Output the [X, Y] coordinate of the center of the cell containing the given text.  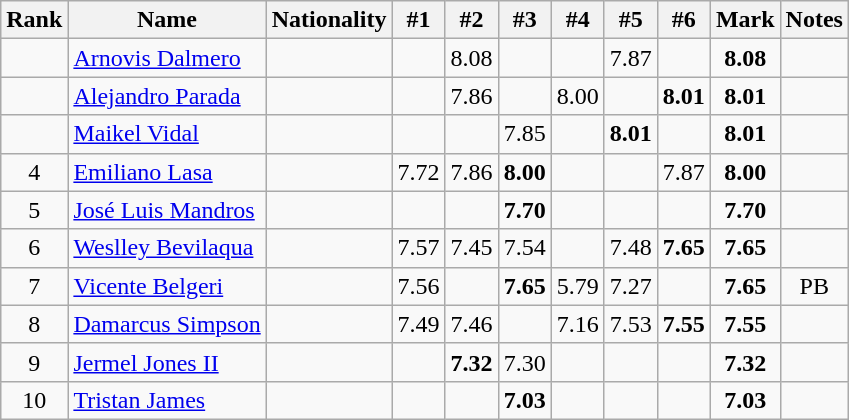
7.72 [418, 172]
#4 [578, 20]
Weslley Bevilaqua [167, 248]
Alejandro Parada [167, 96]
José Luis Mandros [167, 210]
7 [34, 286]
Arnovis Dalmero [167, 58]
7.56 [418, 286]
7.16 [578, 324]
Jermel Jones II [167, 362]
5 [34, 210]
7.45 [472, 248]
7.85 [524, 134]
PB [814, 286]
7.27 [630, 286]
5.79 [578, 286]
Damarcus Simpson [167, 324]
9 [34, 362]
6 [34, 248]
7.48 [630, 248]
7.53 [630, 324]
7.49 [418, 324]
7.46 [472, 324]
Vicente Belgeri [167, 286]
#1 [418, 20]
#6 [684, 20]
7.57 [418, 248]
Tristan James [167, 400]
Emiliano Lasa [167, 172]
7.30 [524, 362]
Notes [814, 20]
#5 [630, 20]
#2 [472, 20]
7.54 [524, 248]
#3 [524, 20]
Rank [34, 20]
Name [167, 20]
Mark [745, 20]
Nationality [329, 20]
4 [34, 172]
10 [34, 400]
8 [34, 324]
Maikel Vidal [167, 134]
